Pinpoint the cell where the given text exists, returning its [X, Y] midpoint coordinate. 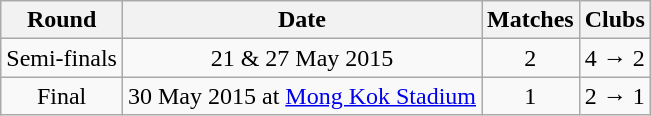
Matches [531, 20]
Clubs [614, 20]
30 May 2015 at Mong Kok Stadium [302, 96]
1 [531, 96]
2 [531, 58]
Round [62, 20]
Date [302, 20]
Final [62, 96]
4 → 2 [614, 58]
2 → 1 [614, 96]
21 & 27 May 2015 [302, 58]
Semi-finals [62, 58]
